For the text-containing cell, return its midpoint in (x, y) coordinate format. 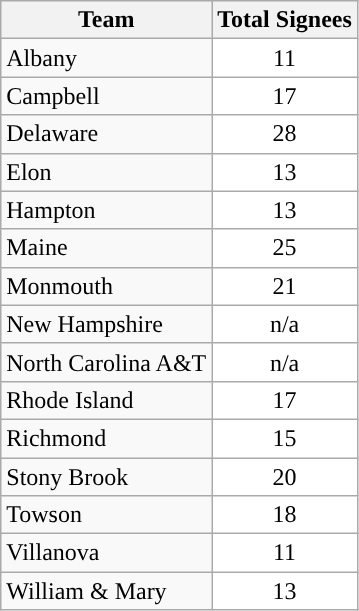
Richmond (106, 438)
Hampton (106, 210)
Stony Brook (106, 477)
20 (285, 477)
21 (285, 286)
Maine (106, 248)
18 (285, 515)
Elon (106, 172)
Team (106, 20)
William & Mary (106, 591)
25 (285, 248)
28 (285, 134)
North Carolina A&T (106, 362)
Total Signees (285, 20)
15 (285, 438)
Villanova (106, 553)
Rhode Island (106, 400)
Albany (106, 58)
Towson (106, 515)
Campbell (106, 96)
New Hampshire (106, 324)
Monmouth (106, 286)
Delaware (106, 134)
